Identify which cell holds the provided text, then report its (X, Y) central coordinate. 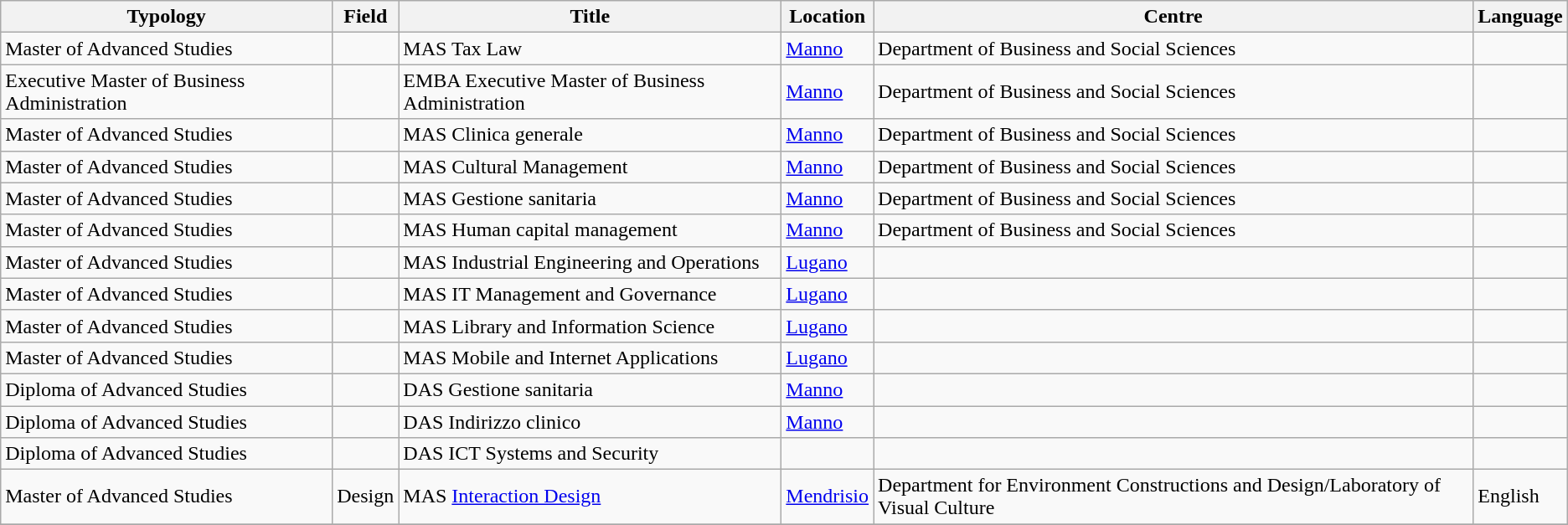
MAS Library and Information Science (590, 326)
Centre (1173, 17)
DAS Indirizzo clinico (590, 421)
Executive Master of Business Administration (167, 92)
MAS Tax Law (590, 49)
Location (828, 17)
MAS Mobile and Internet Applications (590, 358)
English (1520, 497)
MAS Interaction Design (590, 497)
Language (1520, 17)
Field (365, 17)
EMBA Executive Master of Business Administration (590, 92)
Design (365, 497)
DAS Gestione sanitaria (590, 389)
Typology (167, 17)
Title (590, 17)
Mendrisio (828, 497)
DAS ICT Systems and Security (590, 454)
MAS Cultural Management (590, 167)
MAS Human capital management (590, 230)
Department for Environment Constructions and Design/Laboratory of Visual Culture (1173, 497)
MAS Gestione sanitaria (590, 198)
MAS Clinica generale (590, 135)
MAS IT Management and Governance (590, 294)
MAS Industrial Engineering and Operations (590, 262)
